Scan for the cell matching the given text and deliver its (x, y) coordinate at center. 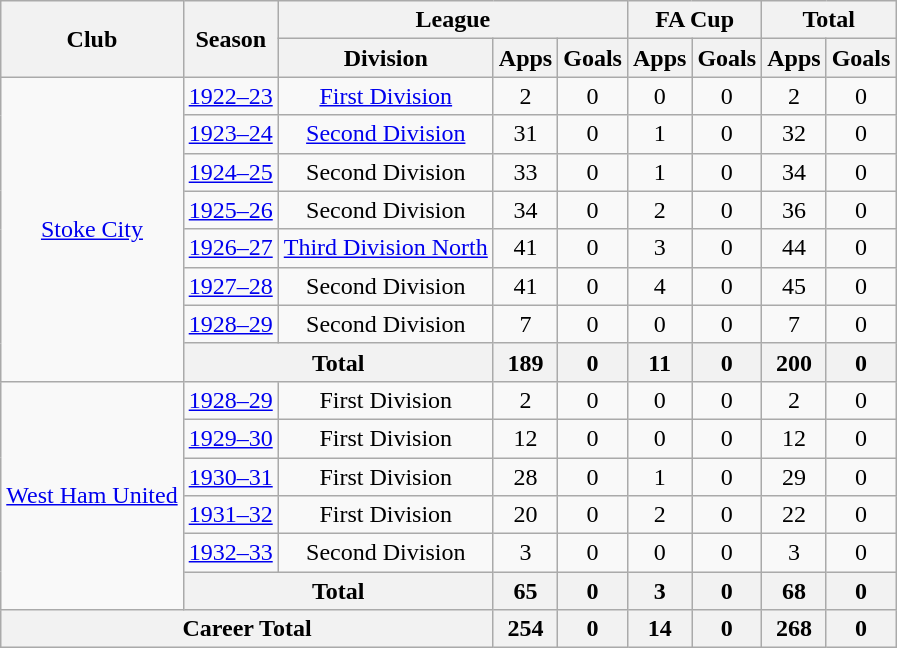
268 (794, 629)
29 (794, 477)
Season (230, 39)
1930–31 (230, 477)
League (452, 20)
68 (794, 591)
Club (92, 39)
33 (525, 172)
44 (794, 248)
11 (659, 362)
200 (794, 362)
1929–30 (230, 438)
32 (794, 134)
FA Cup (694, 20)
28 (525, 477)
Stoke City (92, 229)
254 (525, 629)
14 (659, 629)
45 (794, 286)
36 (794, 210)
1925–26 (230, 210)
Division (386, 58)
189 (525, 362)
65 (525, 591)
22 (794, 515)
1922–23 (230, 96)
Third Division North (386, 248)
1923–24 (230, 134)
20 (525, 515)
1932–33 (230, 553)
4 (659, 286)
31 (525, 134)
1927–28 (230, 286)
Career Total (248, 629)
1931–32 (230, 515)
West Ham United (92, 495)
1924–25 (230, 172)
1926–27 (230, 248)
